Extract the [x, y] coordinate from the center of the cell holding the provided text.  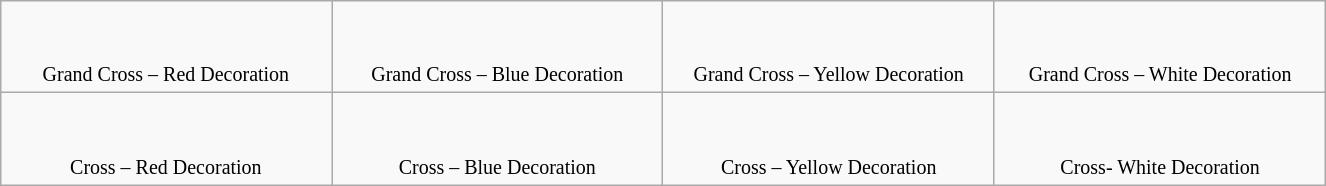
Cross – Blue Decoration [498, 139]
Grand Cross – Yellow Decoration [828, 47]
Grand Cross – Blue Decoration [498, 47]
Cross – Red Decoration [166, 139]
Grand Cross – Red Decoration [166, 47]
Grand Cross – White Decoration [1160, 47]
Cross- White Decoration [1160, 139]
Cross – Yellow Decoration [828, 139]
